Return [x, y] of the center of cell containing provided text 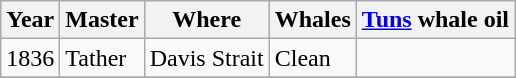
1836 [30, 58]
Master [102, 20]
Clean [312, 58]
Where [206, 20]
Davis Strait [206, 58]
Year [30, 20]
Tather [102, 58]
Tuns whale oil [435, 20]
Whales [312, 20]
